Provide the (x, y) coordinate of the cell's center where the given text is located.  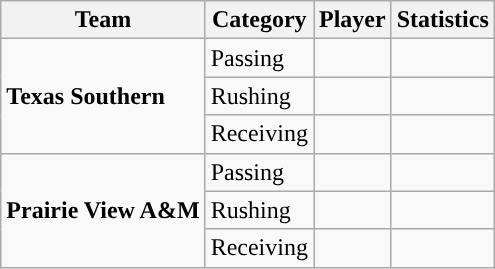
Statistics (442, 20)
Category (259, 20)
Player (353, 20)
Prairie View A&M (103, 210)
Texas Southern (103, 96)
Team (103, 20)
